Provide the (X, Y) coordinate of the cell's center where the given text is located.  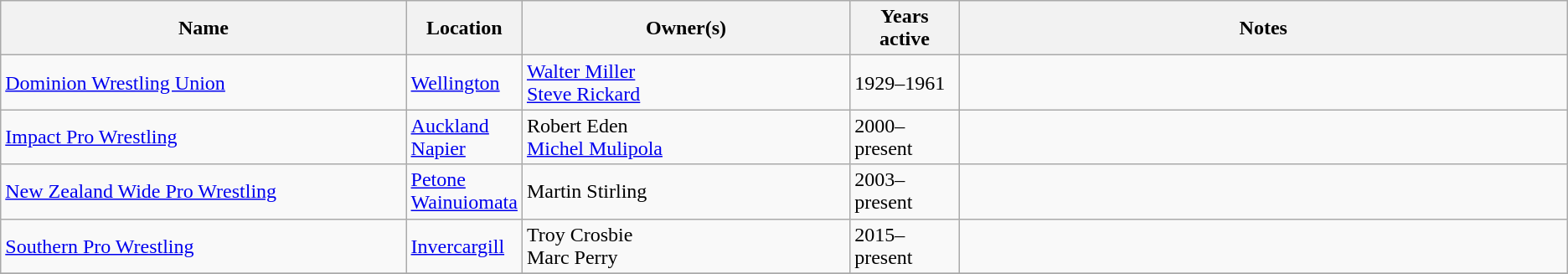
AucklandNapier (464, 137)
Southern Pro Wrestling (204, 246)
Location (464, 28)
Petone Wainuiomata (464, 191)
Walter MillerSteve Rickard (685, 82)
Name (204, 28)
Invercargill (464, 246)
Martin Stirling (685, 191)
Notes (1263, 28)
Impact Pro Wrestling (204, 137)
2015–present (905, 246)
Dominion Wrestling Union (204, 82)
2003–present (905, 191)
Troy Crosbie Marc Perry (685, 246)
Years active (905, 28)
Owner(s) (685, 28)
New Zealand Wide Pro Wrestling (204, 191)
Robert EdenMichel Mulipola (685, 137)
2000–present (905, 137)
1929–1961 (905, 82)
Wellington (464, 82)
